Detect which cell encompasses the target text, then output its (x, y) center coordinate. 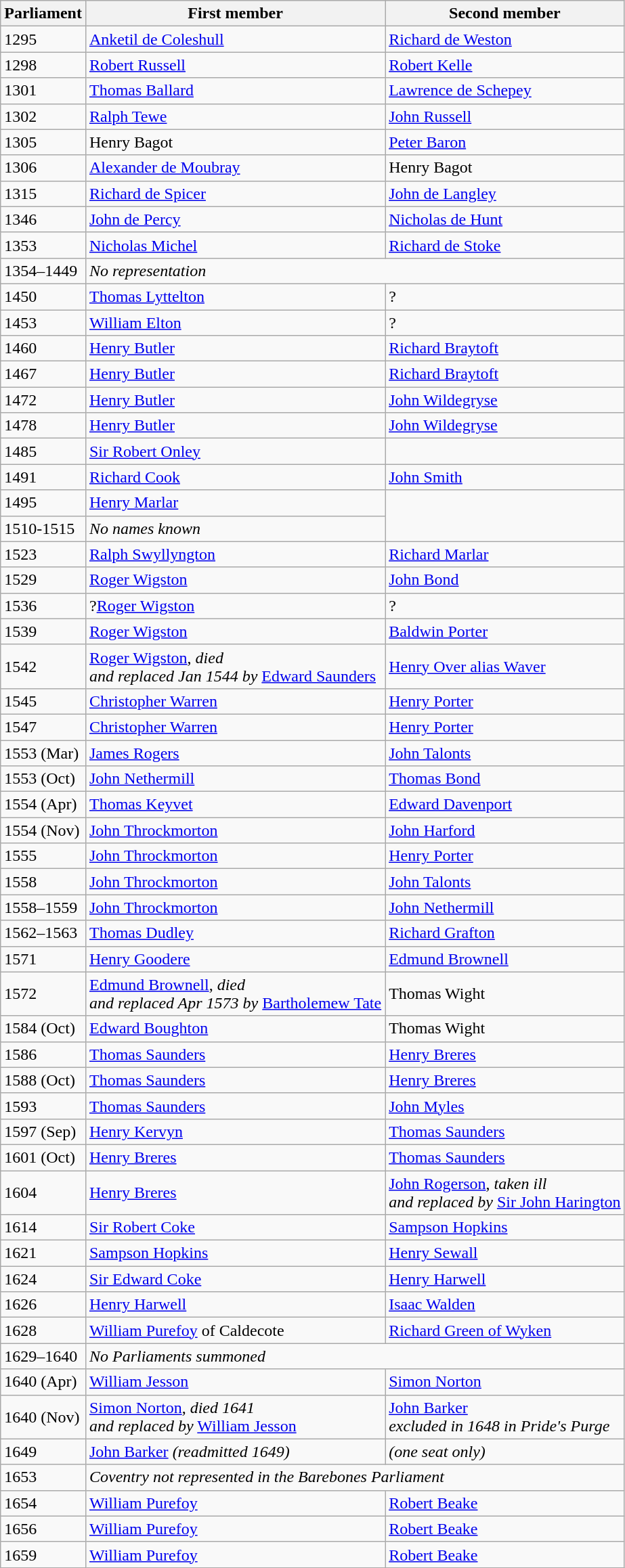
1453 (43, 323)
1584 (Oct) (43, 1029)
1542 (43, 666)
1353 (43, 245)
(one seat only) (505, 1452)
1654 (43, 1503)
William Purefoy of Caldecote (235, 1330)
William Jesson (235, 1382)
Lawrence de Schepey (505, 91)
Coventry not represented in the Barebones Parliament (355, 1477)
First member (235, 14)
1547 (43, 727)
1302 (43, 116)
1621 (43, 1253)
Alexander de Moubray (235, 168)
Thomas Lyttelton (235, 296)
1571 (43, 959)
William Elton (235, 323)
Henry Marlar (235, 503)
John Smith (505, 477)
Henry Sewall (505, 1253)
Ralph Tewe (235, 116)
1315 (43, 194)
John Barker excluded in 1648 in Pride's Purge (505, 1417)
Anketil de Coleshull (235, 39)
Edward Davenport (505, 805)
John Barker (readmitted 1649) (235, 1452)
1545 (43, 701)
Parliament (43, 14)
John de Langley (505, 194)
Robert Kelle (505, 65)
1640 (Nov) (43, 1417)
Richard Grafton (505, 933)
1467 (43, 374)
Richard de Weston (505, 39)
Thomas Keyvet (235, 805)
1626 (43, 1305)
No representation (355, 271)
1523 (43, 554)
1659 (43, 1554)
1601 (Oct) (43, 1157)
?Roger Wigston (235, 606)
Sir Edward Coke (235, 1279)
Henry Over alias Waver (505, 666)
Robert Russell (235, 65)
1555 (43, 856)
Richard Cook (235, 477)
1604 (43, 1192)
1640 (Apr) (43, 1382)
Henry Kervyn (235, 1132)
Thomas Ballard (235, 91)
James Rogers (235, 753)
1536 (43, 606)
1593 (43, 1106)
1510-1515 (43, 529)
Thomas Dudley (235, 933)
1491 (43, 477)
No Parliaments summoned (355, 1356)
Richard de Spicer (235, 194)
John Rogerson, taken ill and replaced by Sir John Harington (505, 1192)
1460 (43, 349)
1554 (Apr) (43, 805)
John Harford (505, 830)
Sir Robert Onley (235, 451)
1586 (43, 1054)
Edward Boughton (235, 1029)
Richard de Stoke (505, 245)
1529 (43, 580)
John Myles (505, 1106)
Ralph Swyllyngton (235, 554)
Edmund Brownell, died and replaced Apr 1573 by Bartholemew Tate (235, 993)
Nicholas Michel (235, 245)
1485 (43, 451)
1628 (43, 1330)
John de Percy (235, 219)
Second member (505, 14)
1553 (Oct) (43, 779)
Edmund Brownell (505, 959)
1306 (43, 168)
John Bond (505, 580)
Henry Goodere (235, 959)
1553 (Mar) (43, 753)
1472 (43, 400)
Nicholas de Hunt (505, 219)
1656 (43, 1529)
1554 (Nov) (43, 830)
1629–1640 (43, 1356)
1539 (43, 631)
Richard Green of Wyken (505, 1330)
1558–1559 (43, 908)
John Russell (505, 116)
1354–1449 (43, 271)
1558 (43, 882)
1649 (43, 1452)
1588 (Oct) (43, 1080)
Baldwin Porter (505, 631)
1614 (43, 1228)
1305 (43, 142)
1624 (43, 1279)
1478 (43, 426)
Roger Wigston, died and replaced Jan 1544 by Edward Saunders (235, 666)
Richard Marlar (505, 554)
Simon Norton, died 1641 and replaced by William Jesson (235, 1417)
1562–1563 (43, 933)
1346 (43, 219)
1298 (43, 65)
Thomas Bond (505, 779)
Peter Baron (505, 142)
1301 (43, 91)
No names known (235, 529)
1597 (Sep) (43, 1132)
1450 (43, 296)
Sir Robert Coke (235, 1228)
1572 (43, 993)
1495 (43, 503)
Isaac Walden (505, 1305)
Simon Norton (505, 1382)
1653 (43, 1477)
1295 (43, 39)
